Return [X, Y] of the center of cell containing provided text 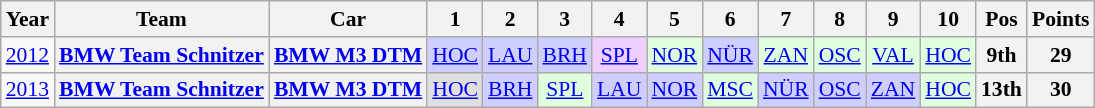
9th [1002, 55]
Pos [1002, 19]
Team [162, 19]
Points [1061, 19]
10 [948, 19]
MSC [730, 90]
3 [564, 19]
29 [1061, 55]
7 [786, 19]
2012 [28, 55]
VAL [893, 55]
Year [28, 19]
9 [893, 19]
4 [619, 19]
8 [840, 19]
2 [510, 19]
2013 [28, 90]
1 [455, 19]
30 [1061, 90]
6 [730, 19]
13th [1002, 90]
5 [674, 19]
Car [348, 19]
